Locate the cell with the specified text and output its [X, Y] center coordinate. 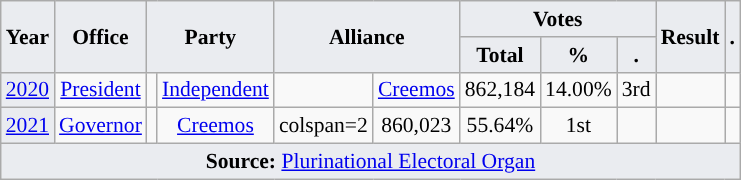
Office [100, 36]
Votes [558, 19]
% [578, 55]
Independent [216, 90]
Alliance [367, 36]
Total [500, 55]
Year [28, 36]
2020 [28, 90]
Result [690, 36]
14.00% [578, 90]
Party [210, 36]
55.64% [500, 126]
Source: Plurinational Electoral Organ [370, 162]
862,184 [500, 90]
President [100, 90]
2021 [28, 126]
colspan=2 [324, 126]
1st [578, 126]
860,023 [416, 126]
Governor [100, 126]
3rd [636, 90]
